Detect which cell encompasses the target text, then output its [x, y] center coordinate. 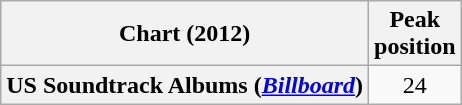
Peakposition [415, 34]
US Soundtrack Albums (Billboard) [185, 85]
24 [415, 85]
Chart (2012) [185, 34]
